Output the [X, Y] coordinate of the center of the cell containing the given text.  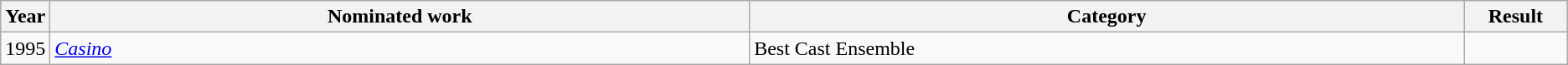
Casino [400, 48]
Best Cast Ensemble [1107, 48]
1995 [25, 48]
Category [1107, 17]
Result [1516, 17]
Year [25, 17]
Nominated work [400, 17]
